For the text-containing cell, return its midpoint in [x, y] coordinate format. 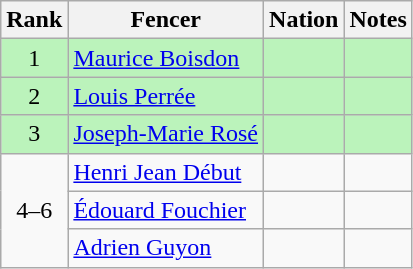
Adrien Guyon [166, 248]
Notes [378, 20]
Joseph-Marie Rosé [166, 134]
Maurice Boisdon [166, 58]
Rank [34, 20]
1 [34, 58]
3 [34, 134]
Fencer [166, 20]
Henri Jean Début [166, 172]
2 [34, 96]
Édouard Fouchier [166, 210]
4–6 [34, 210]
Nation [304, 20]
Louis Perrée [166, 96]
